Return the [X, Y] coordinate for the center point of the cell that contains the specified text.  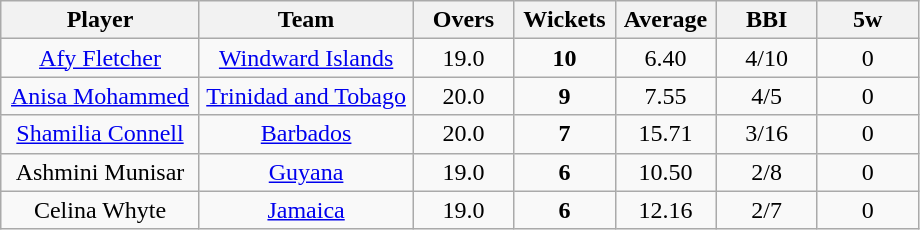
2/8 [766, 172]
7 [564, 134]
15.71 [666, 134]
2/7 [766, 210]
Shamilia Connell [100, 134]
Jamaica [306, 210]
3/16 [766, 134]
Team [306, 20]
Guyana [306, 172]
4/5 [766, 96]
10 [564, 58]
Trinidad and Tobago [306, 96]
Wickets [564, 20]
Celina Whyte [100, 210]
12.16 [666, 210]
7.55 [666, 96]
Barbados [306, 134]
5w [868, 20]
Windward Islands [306, 58]
Overs [464, 20]
Player [100, 20]
4/10 [766, 58]
10.50 [666, 172]
Ashmini Munisar [100, 172]
Afy Fletcher [100, 58]
BBI [766, 20]
9 [564, 96]
6.40 [666, 58]
Average [666, 20]
Anisa Mohammed [100, 96]
